Determine the [X, Y] coordinate at the center of the cell enclosing the given text.  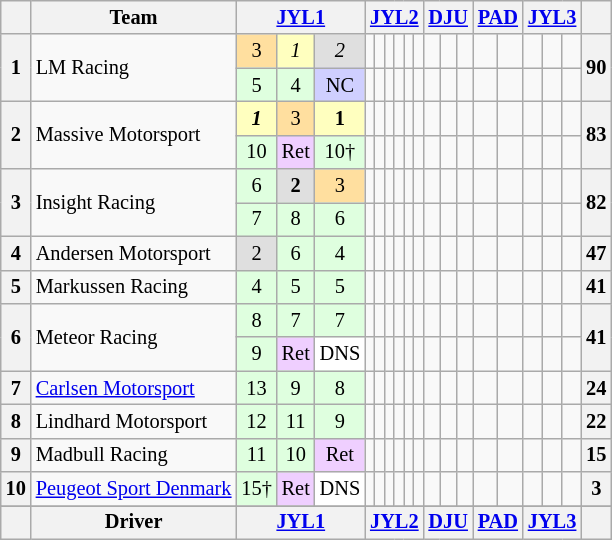
47 [596, 253]
Markussen Racing [134, 287]
24 [596, 388]
Driver [134, 522]
10† [340, 152]
13 [256, 388]
12 [256, 421]
Peugeot Sport Denmark [134, 489]
Andersen Motorsport [134, 253]
Madbull Racing [134, 455]
83 [596, 134]
Massive Motorsport [134, 134]
Meteor Racing [134, 336]
22 [596, 421]
LM Racing [134, 68]
90 [596, 68]
82 [596, 202]
Lindhard Motorsport [134, 421]
15† [256, 489]
Team [134, 17]
Carlsen Motorsport [134, 388]
Insight Racing [134, 202]
NC [340, 85]
15 [596, 455]
